For the text-containing cell, return its midpoint in (x, y) coordinate format. 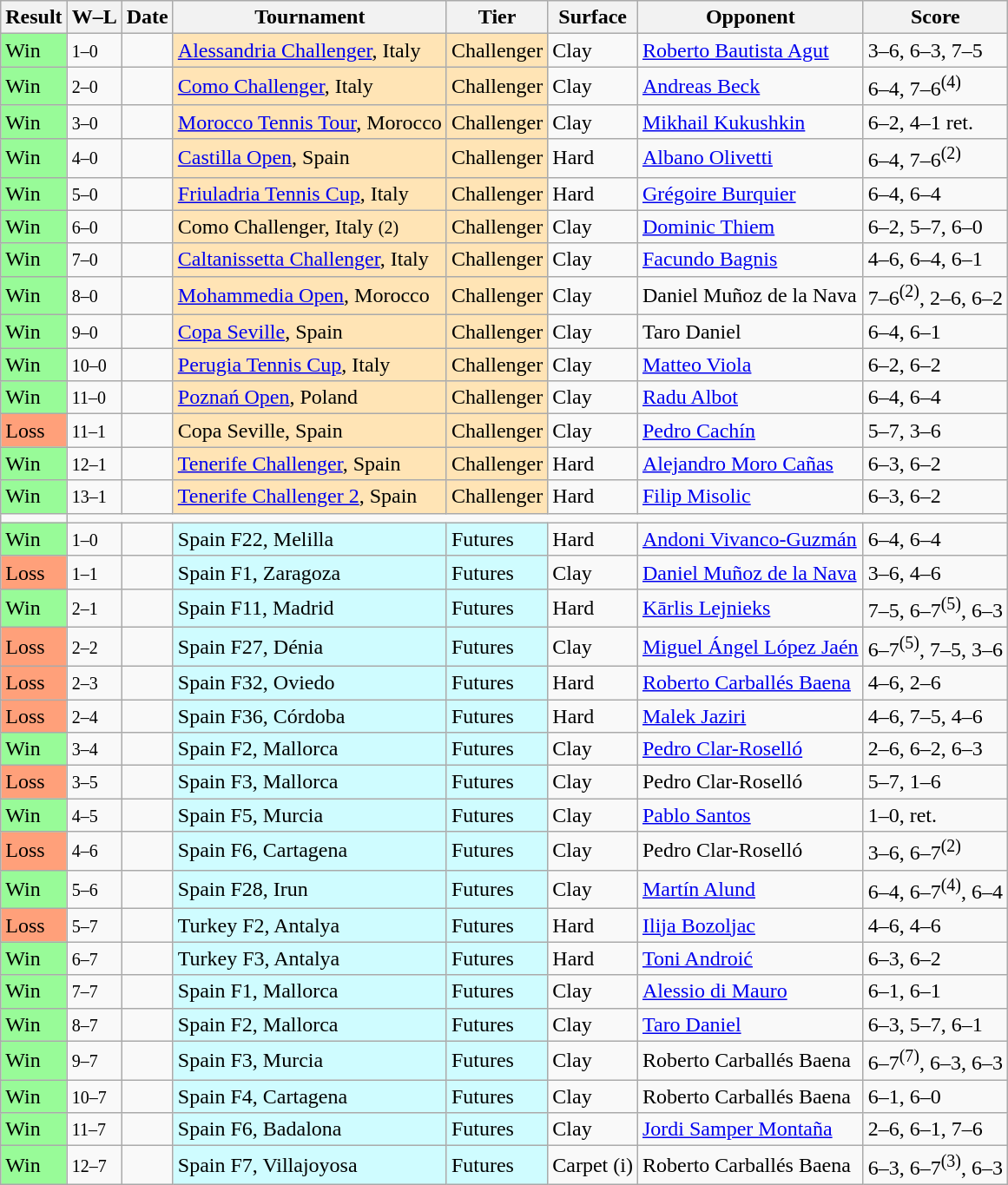
7–0 (94, 260)
4–6, 6–4, 6–1 (935, 260)
3–6, 4–6 (935, 572)
Miguel Ángel López Jaén (750, 648)
9–0 (94, 332)
Spain F3, Murcia (309, 1061)
10–0 (94, 365)
Como Challenger, Italy (309, 87)
Spain F1, Mallorca (309, 991)
2–2 (94, 648)
2–3 (94, 682)
Mikhail Kukushkin (750, 122)
6–1, 6–0 (935, 1096)
11–7 (94, 1129)
Spain F7, Villajoyosa (309, 1165)
1–0, ret. (935, 815)
Morocco Tennis Tour, Morocco (309, 122)
Ilija Bozoljac (750, 925)
8–7 (94, 1024)
3–0 (94, 122)
5–6 (94, 889)
Score (935, 17)
6–1, 6–1 (935, 991)
Result (34, 17)
10–7 (94, 1096)
6–7 (94, 958)
Turkey F2, Antalya (309, 925)
6–2, 4–1 ret. (935, 122)
Spain F1, Zaragoza (309, 572)
Pablo Santos (750, 815)
Grégoire Burquier (750, 194)
6–4, 6–7(4), 6–4 (935, 889)
Date (148, 17)
Toni Androić (750, 958)
Kārlis Lejnieks (750, 608)
6–0 (94, 227)
Perugia Tennis Cup, Italy (309, 365)
Filip Misolic (750, 497)
6–7(7), 6–3, 6–3 (935, 1061)
1–1 (94, 572)
Spain F22, Melilla (309, 539)
Spain F32, Oviedo (309, 682)
7–5, 6–7(5), 6–3 (935, 608)
4–6 (94, 851)
Caltanissetta Challenger, Italy (309, 260)
6–4, 7–6(4) (935, 87)
Matteo Viola (750, 365)
5–0 (94, 194)
9–7 (94, 1061)
Opponent (750, 17)
12–1 (94, 464)
Albano Olivetti (750, 158)
2–6, 6–1, 7–6 (935, 1129)
5–7 (94, 925)
Pedro Cachín (750, 431)
Facundo Bagnis (750, 260)
Dominic Thiem (750, 227)
Carpet (i) (593, 1165)
Turkey F3, Antalya (309, 958)
3–5 (94, 782)
Spain F28, Irun (309, 889)
Spain F6, Badalona (309, 1129)
5–7, 3–6 (935, 431)
2–1 (94, 608)
2–4 (94, 716)
2–0 (94, 87)
4–6, 2–6 (935, 682)
12–7 (94, 1165)
Spain F6, Cartagena (309, 851)
4–6, 7–5, 4–6 (935, 716)
6–3, 6–7(3), 6–3 (935, 1165)
11–0 (94, 398)
Alessandria Challenger, Italy (309, 50)
Jordi Samper Montaña (750, 1129)
4–0 (94, 158)
Roberto Bautista Agut (750, 50)
Radu Albot (750, 398)
Tenerife Challenger 2, Spain (309, 497)
Tier (497, 17)
11–1 (94, 431)
Spain F36, Córdoba (309, 716)
5–7, 1–6 (935, 782)
Martín Alund (750, 889)
Spain F11, Madrid (309, 608)
Tournament (309, 17)
Castilla Open, Spain (309, 158)
2–6, 6–2, 6–3 (935, 749)
Friuladria Tennis Cup, Italy (309, 194)
Como Challenger, Italy (2) (309, 227)
Andoni Vivanco-Guzmán (750, 539)
6–7(5), 7–5, 3–6 (935, 648)
6–2, 6–2 (935, 365)
6–2, 5–7, 6–0 (935, 227)
W–L (94, 17)
6–4, 6–1 (935, 332)
6–4, 7–6(2) (935, 158)
Andreas Beck (750, 87)
6–3, 5–7, 6–1 (935, 1024)
Alessio di Mauro (750, 991)
Spain F5, Murcia (309, 815)
Alejandro Moro Cañas (750, 464)
Spain F3, Mallorca (309, 782)
3–4 (94, 749)
3–6, 6–3, 7–5 (935, 50)
Spain F4, Cartagena (309, 1096)
3–6, 6–7(2) (935, 851)
4–5 (94, 815)
Poznań Open, Poland (309, 398)
8–0 (94, 295)
Surface (593, 17)
Tenerife Challenger, Spain (309, 464)
Spain F27, Dénia (309, 648)
Mohammedia Open, Morocco (309, 295)
7–7 (94, 991)
4–6, 4–6 (935, 925)
7–6(2), 2–6, 6–2 (935, 295)
13–1 (94, 497)
Malek Jaziri (750, 716)
